Return the (X, Y) coordinate for the center point of the cell that contains the specified text.  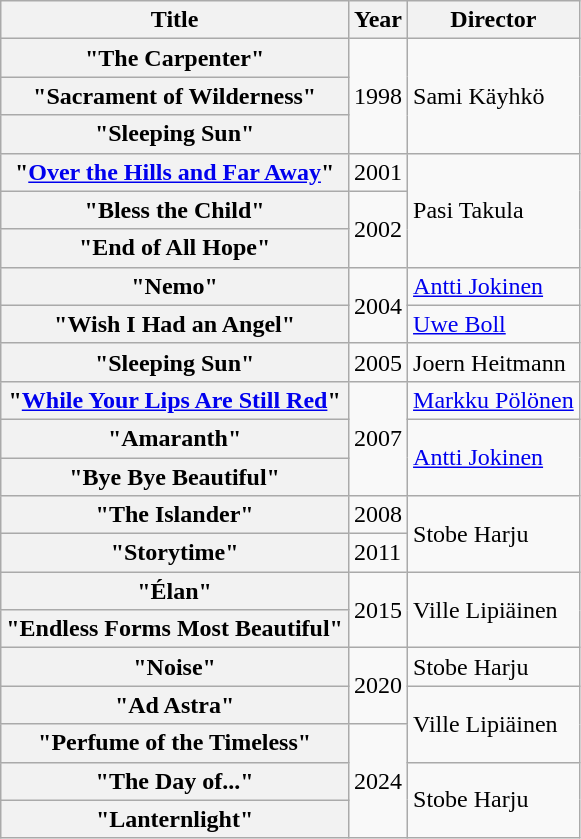
"Wish I Had an Angel" (175, 324)
2011 (378, 553)
"The Day of..." (175, 781)
"Perfume of the Timeless" (175, 743)
2005 (378, 362)
Uwe Boll (494, 324)
1998 (378, 96)
Sami Käyhkö (494, 96)
Joern Heitmann (494, 362)
2001 (378, 172)
"Élan" (175, 591)
2024 (378, 781)
"Bless the Child" (175, 210)
"Over the Hills and Far Away" (175, 172)
"Endless Forms Most Beautiful" (175, 629)
"Ad Astra" (175, 705)
"Lanternlight" (175, 819)
2020 (378, 686)
"End of All Hope" (175, 248)
"Bye Bye Beautiful" (175, 477)
2008 (378, 515)
"The Carpenter" (175, 58)
"Noise" (175, 667)
Director (494, 20)
Title (175, 20)
Markku Pölönen (494, 400)
Year (378, 20)
"The Islander" (175, 515)
2007 (378, 438)
2002 (378, 229)
"Storytime" (175, 553)
Pasi Takula (494, 210)
2015 (378, 610)
2004 (378, 305)
"Nemo" (175, 286)
"While Your Lips Are Still Red" (175, 400)
"Sacrament of Wilderness" (175, 96)
"Amaranth" (175, 438)
